From the cell containing the given text, extract its center point as (x, y) coordinate. 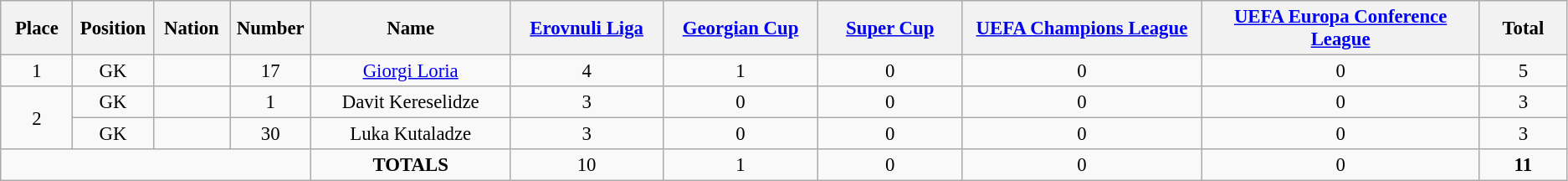
17 (271, 71)
4 (587, 71)
Position (113, 28)
11 (1523, 165)
UEFA Champions League (1082, 28)
UEFA Europa Conference League (1340, 28)
Luka Kutaladze (411, 134)
Georgian Cup (741, 28)
Total (1523, 28)
Number (271, 28)
Super Cup (890, 28)
Erovnuli Liga (587, 28)
5 (1523, 71)
Giorgi Loria (411, 71)
2 (37, 117)
10 (587, 165)
Name (411, 28)
Davit Kereselidze (411, 102)
Place (37, 28)
Nation (191, 28)
TOTALS (411, 165)
30 (271, 134)
